For the text-containing cell, return its midpoint in (X, Y) coordinate format. 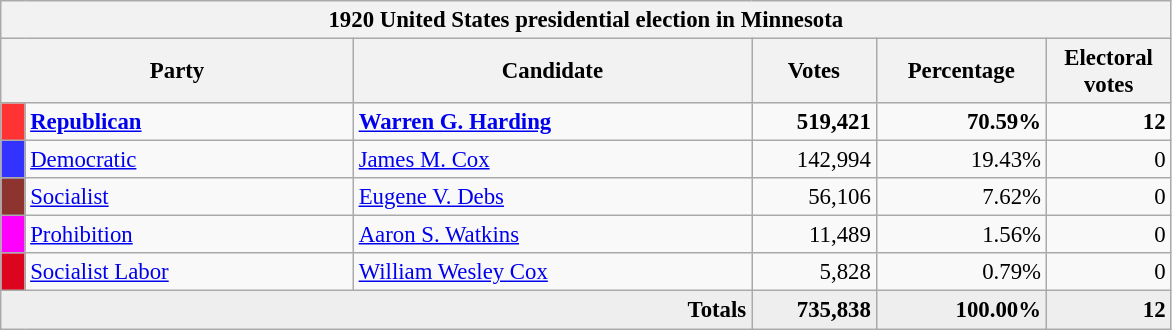
142,994 (814, 160)
Prohibition (189, 235)
Electoral votes (1108, 72)
Republican (189, 122)
19.43% (961, 160)
James M. Cox (552, 160)
1920 United States presidential election in Minnesota (586, 20)
519,421 (814, 122)
Percentage (961, 72)
Candidate (552, 72)
56,106 (814, 197)
Socialist Labor (189, 273)
1.56% (961, 235)
Totals (376, 310)
5,828 (814, 273)
Warren G. Harding (552, 122)
70.59% (961, 122)
11,489 (814, 235)
7.62% (961, 197)
Aaron S. Watkins (552, 235)
Eugene V. Debs (552, 197)
Party (178, 72)
William Wesley Cox (552, 273)
Socialist (189, 197)
735,838 (814, 310)
Votes (814, 72)
0.79% (961, 273)
Democratic (189, 160)
100.00% (961, 310)
